Provide the [X, Y] coordinate of the cell's center where the given text is located.  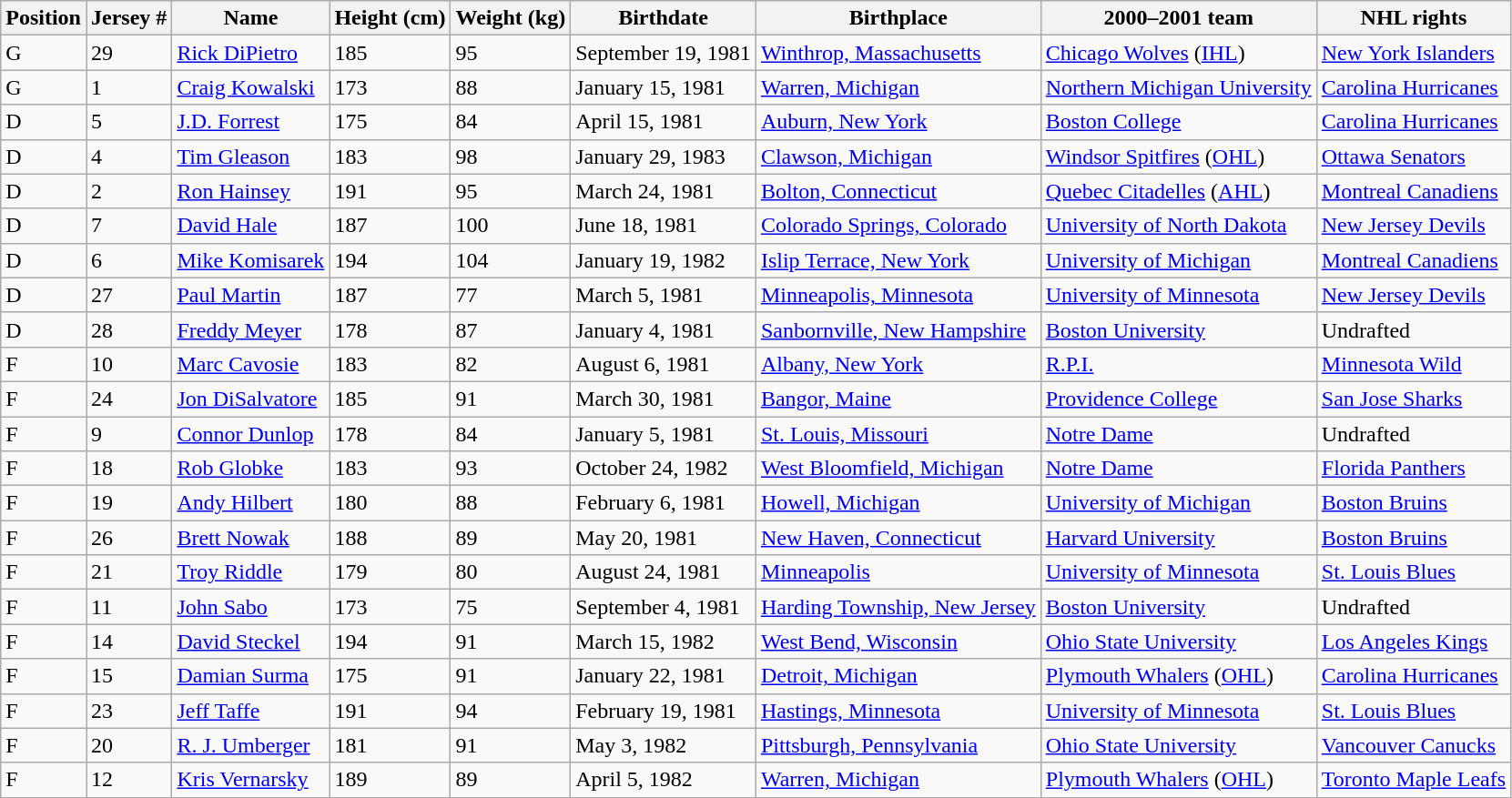
11 [128, 607]
St. Louis, Missouri [898, 434]
John Sabo [251, 607]
15 [128, 676]
Jeff Taffe [251, 711]
Toronto Maple Leafs [1413, 780]
Name [251, 18]
June 18, 1981 [664, 226]
Harding Township, New Jersey [898, 607]
New York Islanders [1413, 53]
28 [128, 329]
2 [128, 191]
David Steckel [251, 641]
January 22, 1981 [664, 676]
Ottawa Senators [1413, 157]
4 [128, 157]
Florida Panthers [1413, 469]
Winthrop, Massachusetts [898, 53]
93 [511, 469]
Birthdate [664, 18]
Sanbornville, New Hampshire [898, 329]
14 [128, 641]
Detroit, Michigan [898, 676]
26 [128, 538]
Tim Gleason [251, 157]
Birthplace [898, 18]
9 [128, 434]
Hastings, Minnesota [898, 711]
Connor Dunlop [251, 434]
20 [128, 745]
Bolton, Connecticut [898, 191]
Jon DiSalvatore [251, 399]
5 [128, 122]
April 15, 1981 [664, 122]
Rob Globke [251, 469]
21 [128, 572]
January 29, 1983 [664, 157]
10 [128, 364]
98 [511, 157]
18 [128, 469]
Harvard University [1178, 538]
Brett Nowak [251, 538]
29 [128, 53]
Auburn, New York [898, 122]
Los Angeles Kings [1413, 641]
Providence College [1178, 399]
Minnesota Wild [1413, 364]
Bangor, Maine [898, 399]
23 [128, 711]
Andy Hilbert [251, 503]
87 [511, 329]
Troy Riddle [251, 572]
Weight (kg) [511, 18]
NHL rights [1413, 18]
February 19, 1981 [664, 711]
6 [128, 260]
New Haven, Connecticut [898, 538]
Pittsburgh, Pennsylvania [898, 745]
March 24, 1981 [664, 191]
Ron Hainsey [251, 191]
West Bloomfield, Michigan [898, 469]
Colorado Springs, Colorado [898, 226]
May 20, 1981 [664, 538]
J.D. Forrest [251, 122]
Quebec Citadelles (AHL) [1178, 191]
100 [511, 226]
September 4, 1981 [664, 607]
179 [390, 572]
March 5, 1981 [664, 295]
Minneapolis [898, 572]
Chicago Wolves (IHL) [1178, 53]
January 15, 1981 [664, 87]
82 [511, 364]
24 [128, 399]
Clawson, Michigan [898, 157]
Howell, Michigan [898, 503]
August 6, 1981 [664, 364]
April 5, 1982 [664, 780]
David Hale [251, 226]
2000–2001 team [1178, 18]
Craig Kowalski [251, 87]
188 [390, 538]
August 24, 1981 [664, 572]
Paul Martin [251, 295]
Damian Surma [251, 676]
27 [128, 295]
Albany, New York [898, 364]
January 5, 1981 [664, 434]
Jersey # [128, 18]
January 19, 1982 [664, 260]
R.P.I. [1178, 364]
San Jose Sharks [1413, 399]
October 24, 1982 [664, 469]
77 [511, 295]
12 [128, 780]
February 6, 1981 [664, 503]
75 [511, 607]
R. J. Umberger [251, 745]
Freddy Meyer [251, 329]
189 [390, 780]
104 [511, 260]
181 [390, 745]
March 30, 1981 [664, 399]
Islip Terrace, New York [898, 260]
Mike Komisarek [251, 260]
Height (cm) [390, 18]
Vancouver Canucks [1413, 745]
19 [128, 503]
94 [511, 711]
September 19, 1981 [664, 53]
Rick DiPietro [251, 53]
7 [128, 226]
Windsor Spitfires (OHL) [1178, 157]
Marc Cavosie [251, 364]
Kris Vernarsky [251, 780]
March 15, 1982 [664, 641]
May 3, 1982 [664, 745]
Minneapolis, Minnesota [898, 295]
Position [44, 18]
Northern Michigan University [1178, 87]
Boston College [1178, 122]
1 [128, 87]
January 4, 1981 [664, 329]
180 [390, 503]
West Bend, Wisconsin [898, 641]
University of North Dakota [1178, 226]
80 [511, 572]
